Capture the cell that displays the provided text and extract its (x, y) central coordinate. 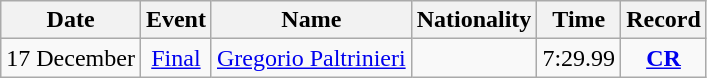
7:29.99 (579, 58)
Final (176, 58)
Event (176, 20)
Nationality (474, 20)
Record (664, 20)
Time (579, 20)
17 December (71, 58)
Gregorio Paltrinieri (311, 58)
CR (664, 58)
Name (311, 20)
Date (71, 20)
